Capture the cell that displays the provided text and extract its (X, Y) central coordinate. 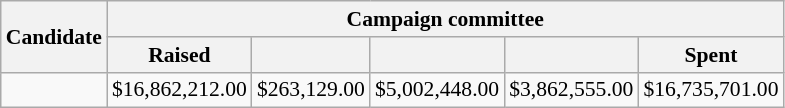
$16,735,701.00 (710, 90)
$263,129.00 (311, 90)
Campaign committee (446, 19)
$3,862,555.00 (571, 90)
Candidate (54, 36)
$5,002,448.00 (437, 90)
Spent (710, 55)
Raised (180, 55)
$16,862,212.00 (180, 90)
